Locate the cell with the specified text and output its [x, y] center coordinate. 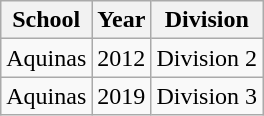
Division 3 [207, 96]
2012 [122, 58]
Division [207, 20]
2019 [122, 96]
Division 2 [207, 58]
Year [122, 20]
School [46, 20]
